Detect which cell encompasses the target text, then output its [X, Y] center coordinate. 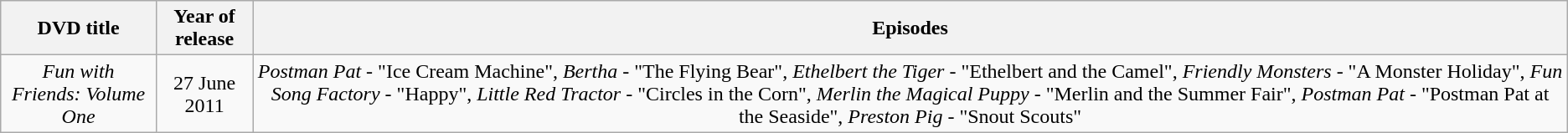
Episodes [910, 28]
Year of release [204, 28]
DVD title [79, 28]
27 June 2011 [204, 94]
Fun with Friends: Volume One [79, 94]
